Return [X, Y] of the center of cell containing provided text 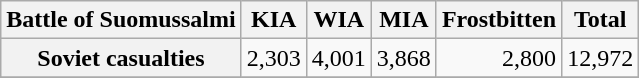
KIA [274, 20]
4,001 [338, 58]
Soviet casualties [121, 58]
2,800 [498, 58]
Frostbitten [498, 20]
3,868 [404, 58]
2,303 [274, 58]
MIA [404, 20]
Battle of Suomussalmi [121, 20]
12,972 [600, 58]
Total [600, 20]
WIA [338, 20]
